Determine the [X, Y] coordinate at the center of the cell enclosing the given text.  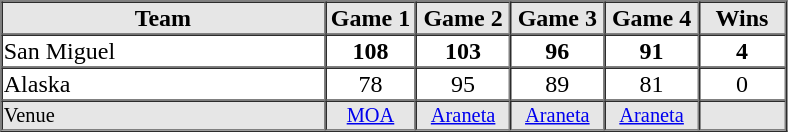
108 [370, 50]
0 [742, 84]
San Miguel [163, 50]
4 [742, 50]
Alaska [163, 84]
MOA [370, 115]
Game 1 [370, 18]
96 [557, 50]
91 [651, 50]
Wins [742, 18]
103 [463, 50]
78 [370, 84]
Game 3 [557, 18]
95 [463, 84]
Game 4 [651, 18]
Team [163, 18]
Game 2 [463, 18]
89 [557, 84]
Venue [163, 115]
81 [651, 84]
